Output the [x, y] coordinate of the center of the cell containing the given text.  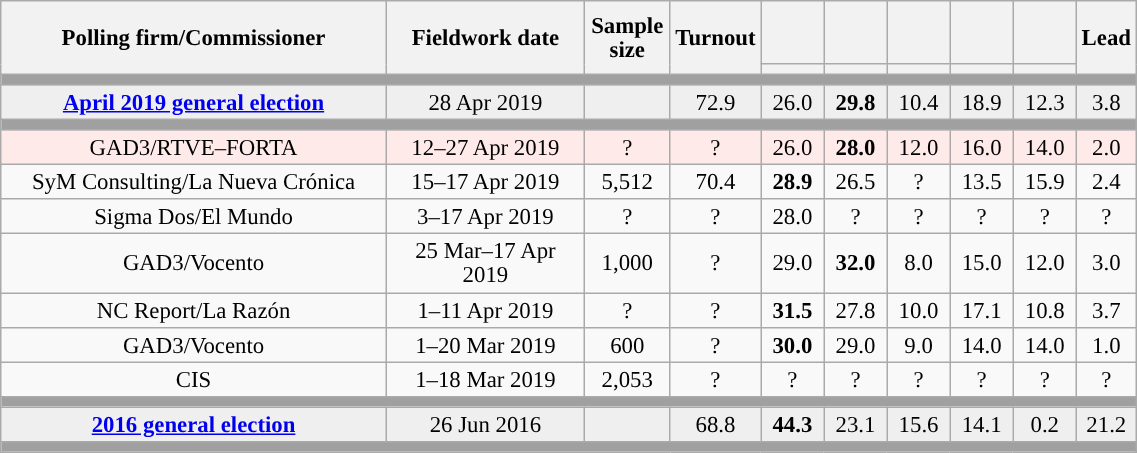
16.0 [982, 148]
23.1 [856, 424]
68.8 [716, 424]
SyM Consulting/La Nueva Crónica [194, 182]
2,053 [627, 380]
15.0 [982, 264]
3.7 [1106, 310]
9.0 [918, 344]
27.8 [856, 310]
1,000 [627, 264]
Turnout [716, 38]
13.5 [982, 182]
NC Report/La Razón [194, 310]
25 Mar–17 Apr 2019 [485, 264]
3–17 Apr 2019 [485, 218]
31.5 [792, 310]
26 Jun 2016 [485, 424]
44.3 [792, 424]
29.8 [856, 102]
15.9 [1044, 182]
30.0 [792, 344]
70.4 [716, 182]
2016 general election [194, 424]
14.1 [982, 424]
Lead [1106, 38]
28 Apr 2019 [485, 102]
2.0 [1106, 148]
21.2 [1106, 424]
10.4 [918, 102]
18.9 [982, 102]
600 [627, 344]
12.3 [1044, 102]
1–18 Mar 2019 [485, 380]
Sigma Dos/El Mundo [194, 218]
5,512 [627, 182]
28.9 [792, 182]
GAD3/RTVE–FORTA [194, 148]
12–27 Apr 2019 [485, 148]
32.0 [856, 264]
15.6 [918, 424]
2.4 [1106, 182]
26.5 [856, 182]
1–11 Apr 2019 [485, 310]
3.0 [1106, 264]
10.8 [1044, 310]
17.1 [982, 310]
10.0 [918, 310]
0.2 [1044, 424]
Fieldwork date [485, 38]
1.0 [1106, 344]
April 2019 general election [194, 102]
1–20 Mar 2019 [485, 344]
15–17 Apr 2019 [485, 182]
8.0 [918, 264]
Polling firm/Commissioner [194, 38]
CIS [194, 380]
Sample size [627, 38]
3.8 [1106, 102]
72.9 [716, 102]
